Search for the cell housing the specified text and yield its (X, Y) center coordinate. 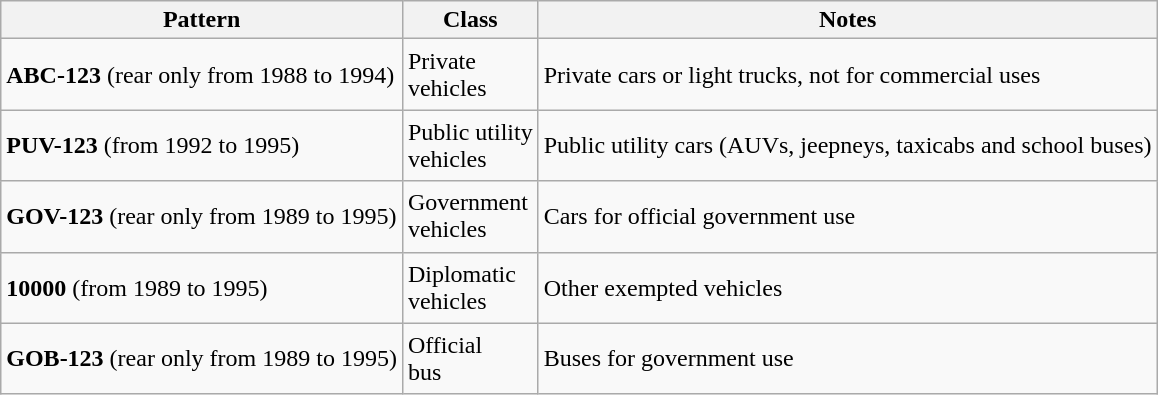
Other exempted vehicles (848, 288)
10000 (from 1989 to 1995) (202, 288)
Public utility cars (AUVs, jeepneys, taxicabs and school buses) (848, 146)
GOV-123 (rear only from 1989 to 1995) (202, 216)
Class (470, 20)
Notes (848, 20)
Officialbus (470, 358)
Cars for official government use (848, 216)
Privatevehicles (470, 74)
PUV-123 (from 1992 to 1995) (202, 146)
Pattern (202, 20)
Buses for government use (848, 358)
Private cars or light trucks, not for commercial uses (848, 74)
ABC-123 (rear only from 1988 to 1994) (202, 74)
Diplomaticvehicles (470, 288)
GOB-123 (rear only from 1989 to 1995) (202, 358)
Public utilityvehicles (470, 146)
Governmentvehicles (470, 216)
